Detect which cell encompasses the target text, then output its (X, Y) center coordinate. 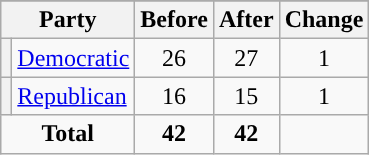
27 (246, 58)
26 (174, 58)
Party (68, 20)
15 (246, 96)
Democratic (74, 58)
Before (174, 20)
Republican (74, 96)
16 (174, 96)
Change (324, 20)
Total (68, 134)
After (246, 20)
